For the text-containing cell, return its midpoint in (x, y) coordinate format. 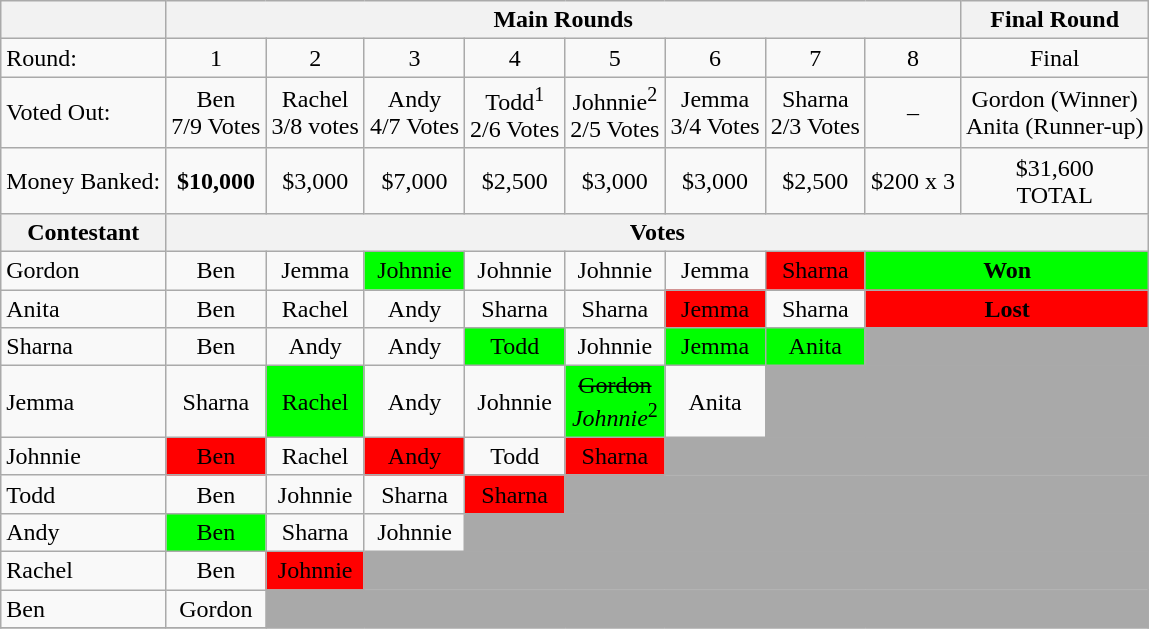
Andy4/7 Votes (414, 113)
5 (615, 58)
Contestant (84, 232)
Money Banked: (84, 180)
Main Rounds (564, 20)
Lost (1007, 309)
Final Round (1054, 20)
Votes (658, 232)
Sharna2/3 Votes (815, 113)
7 (815, 58)
$200 x 3 (912, 180)
8 (912, 58)
Johnnie22/5 Votes (615, 113)
Ben7/9 Votes (216, 113)
Rachel3/8 votes (315, 113)
4 (515, 58)
6 (715, 58)
GordonJohnnie2 (615, 402)
$31,600TOTAL (1054, 180)
Round: (84, 58)
Todd12/6 Votes (515, 113)
Gordon (Winner)Anita (Runner-up) (1054, 113)
Voted Out: (84, 113)
Won (1007, 271)
$10,000 (216, 180)
1 (216, 58)
$7,000 (414, 180)
– (912, 113)
Jemma3/4 Votes (715, 113)
Final (1054, 58)
3 (414, 58)
2 (315, 58)
